Return (X, Y) of the center of cell containing provided text 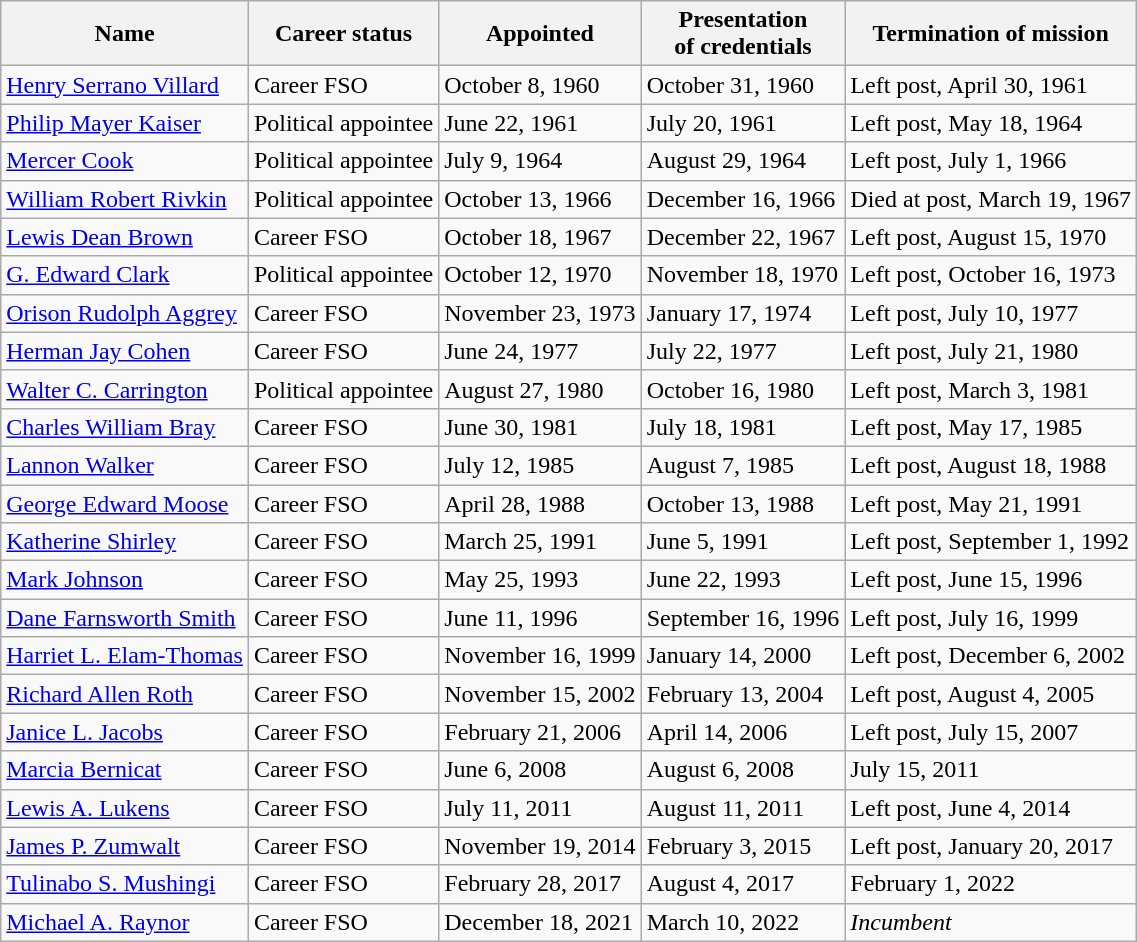
Walter C. Carrington (125, 389)
May 25, 1993 (540, 580)
Left post, May 17, 1985 (991, 427)
Left post, March 3, 1981 (991, 389)
February 1, 2022 (991, 884)
October 18, 1967 (540, 237)
August 6, 2008 (743, 770)
James P. Zumwalt (125, 846)
Incumbent (991, 922)
Left post, May 21, 1991 (991, 503)
November 18, 1970 (743, 275)
Left post, August 15, 1970 (991, 237)
Left post, April 30, 1961 (991, 85)
February 13, 2004 (743, 694)
Left post, June 4, 2014 (991, 808)
June 11, 1996 (540, 618)
George Edward Moose (125, 503)
Mercer Cook (125, 161)
December 22, 1967 (743, 237)
August 29, 1964 (743, 161)
September 16, 1996 (743, 618)
Mark Johnson (125, 580)
Orison Rudolph Aggrey (125, 313)
Philip Mayer Kaiser (125, 123)
Left post, December 6, 2002 (991, 656)
Charles William Bray (125, 427)
Richard Allen Roth (125, 694)
June 24, 1977 (540, 351)
Name (125, 34)
July 12, 1985 (540, 465)
March 10, 2022 (743, 922)
Lewis A. Lukens (125, 808)
Termination of mission (991, 34)
January 17, 1974 (743, 313)
October 31, 1960 (743, 85)
Janice L. Jacobs (125, 732)
William Robert Rivkin (125, 199)
February 21, 2006 (540, 732)
July 11, 2011 (540, 808)
August 11, 2011 (743, 808)
August 27, 1980 (540, 389)
December 18, 2021 (540, 922)
October 13, 1966 (540, 199)
March 25, 1991 (540, 542)
Presentationof credentials (743, 34)
June 5, 1991 (743, 542)
Left post, July 15, 2007 (991, 732)
Left post, July 10, 1977 (991, 313)
December 16, 1966 (743, 199)
G. Edward Clark (125, 275)
Left post, August 4, 2005 (991, 694)
Left post, June 15, 1996 (991, 580)
June 22, 1961 (540, 123)
Left post, January 20, 2017 (991, 846)
Henry Serrano Villard (125, 85)
July 15, 2011 (991, 770)
April 14, 2006 (743, 732)
August 4, 2017 (743, 884)
November 23, 1973 (540, 313)
October 16, 1980 (743, 389)
February 28, 2017 (540, 884)
Left post, July 1, 1966 (991, 161)
Lannon Walker (125, 465)
February 3, 2015 (743, 846)
January 14, 2000 (743, 656)
July 22, 1977 (743, 351)
November 19, 2014 (540, 846)
Tulinabo S. Mushingi (125, 884)
Harriet L. Elam-Thomas (125, 656)
Herman Jay Cohen (125, 351)
Katherine Shirley (125, 542)
Career status (343, 34)
August 7, 1985 (743, 465)
June 22, 1993 (743, 580)
Appointed (540, 34)
June 30, 1981 (540, 427)
Left post, July 21, 1980 (991, 351)
October 8, 1960 (540, 85)
Left post, May 18, 1964 (991, 123)
April 28, 1988 (540, 503)
Dane Farnsworth Smith (125, 618)
Lewis Dean Brown (125, 237)
October 12, 1970 (540, 275)
July 18, 1981 (743, 427)
Marcia Bernicat (125, 770)
July 9, 1964 (540, 161)
November 15, 2002 (540, 694)
November 16, 1999 (540, 656)
Left post, October 16, 1973 (991, 275)
Left post, July 16, 1999 (991, 618)
Died at post, March 19, 1967 (991, 199)
Michael A. Raynor (125, 922)
Left post, September 1, 1992 (991, 542)
June 6, 2008 (540, 770)
July 20, 1961 (743, 123)
Left post, August 18, 1988 (991, 465)
October 13, 1988 (743, 503)
